Provide the [x, y] coordinate of the cell's center where the given text is located.  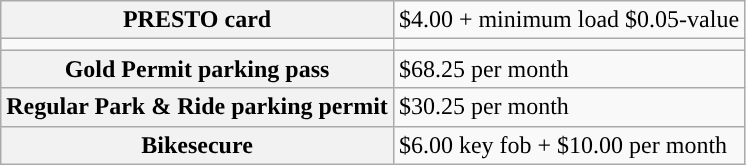
Regular Park & Ride parking permit [198, 107]
Gold Permit parking pass [198, 69]
$6.00 key fob + $10.00 per month [568, 145]
$68.25 per month [568, 69]
PRESTO card [198, 20]
$30.25 per month [568, 107]
$4.00 + minimum load $0.05-value [568, 20]
Bikesecure [198, 145]
